Output the (x, y) coordinate of the center of the cell containing the given text.  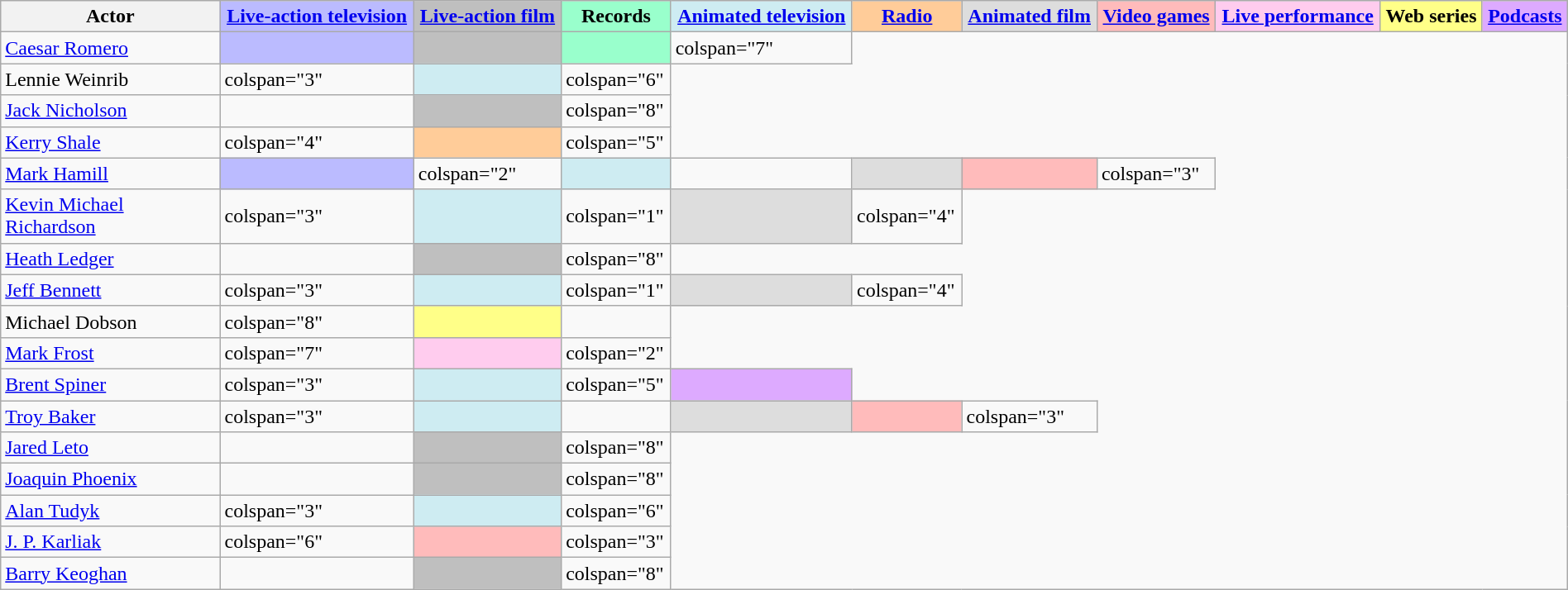
Jeff Bennett (111, 290)
Animated television (761, 17)
Records (616, 17)
Actor (111, 17)
Mark Hamill (111, 174)
Alan Tudyk (111, 511)
Kevin Michael Richardson (111, 216)
Caesar Romero (111, 48)
Animated film (1029, 17)
Podcasts (1525, 17)
Live-action film (487, 17)
Troy Baker (111, 416)
Video games (1156, 17)
Brent Spiner (111, 384)
Barry Keoghan (111, 573)
Kerry Shale (111, 142)
Live performance (1298, 17)
Jared Leto (111, 448)
Web series (1432, 17)
Live-action television (317, 17)
J. P. Karliak (111, 542)
Radio (906, 17)
Mark Frost (111, 353)
Joaquin Phoenix (111, 479)
Michael Dobson (111, 321)
Jack Nicholson (111, 111)
Lennie Weinrib (111, 79)
Heath Ledger (111, 259)
